Return (x, y) of the center of cell containing provided text 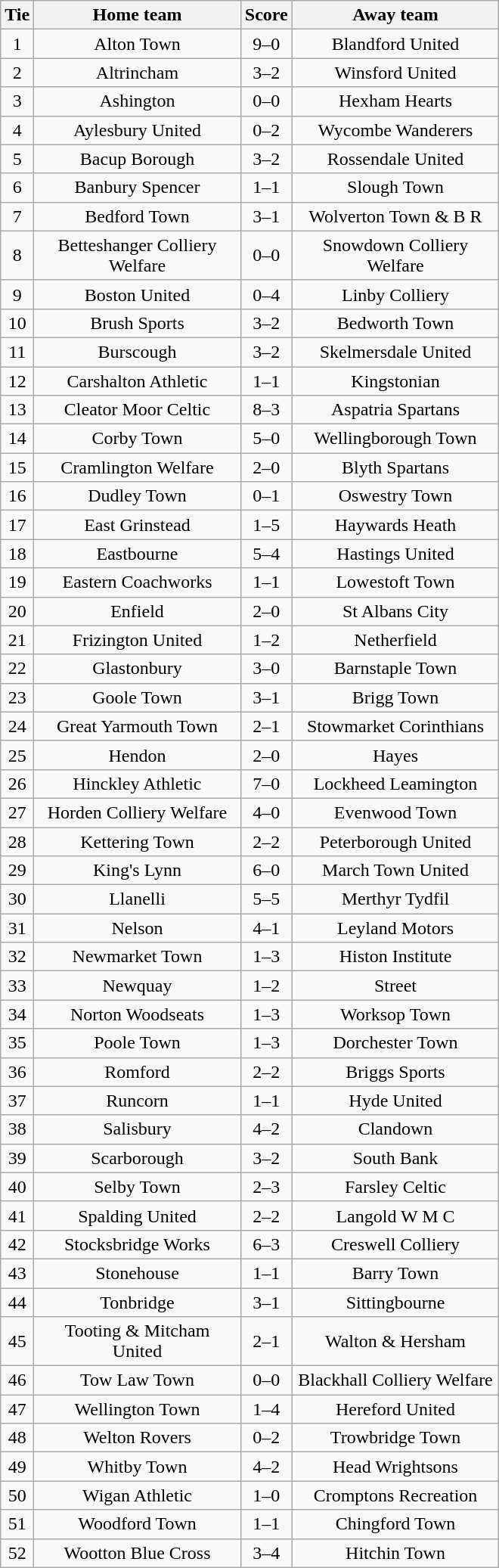
Farsley Celtic (395, 1187)
Hyde United (395, 1101)
Langold W M C (395, 1216)
Clandown (395, 1129)
0–4 (266, 294)
9 (17, 294)
Barnstaple Town (395, 669)
Oswestry Town (395, 496)
27 (17, 812)
Stowmarket Corinthians (395, 726)
Brigg Town (395, 697)
Spalding United (138, 1216)
Norton Woodseats (138, 1014)
Rossendale United (395, 159)
48 (17, 1438)
Score (266, 15)
17 (17, 525)
Welton Rovers (138, 1438)
Whitby Town (138, 1467)
9–0 (266, 44)
40 (17, 1187)
7–0 (266, 784)
Boston United (138, 294)
19 (17, 582)
45 (17, 1342)
21 (17, 640)
4 (17, 130)
49 (17, 1467)
8 (17, 256)
5–4 (266, 554)
Brush Sports (138, 323)
Bedworth Town (395, 323)
St Albans City (395, 611)
Briggs Sports (395, 1072)
Hinckley Athletic (138, 784)
Histon Institute (395, 957)
7 (17, 216)
5–0 (266, 439)
Altrincham (138, 73)
33 (17, 986)
Dorchester Town (395, 1043)
Hexham Hearts (395, 101)
13 (17, 410)
Blyth Spartans (395, 467)
Blandford United (395, 44)
Home team (138, 15)
50 (17, 1495)
Scarborough (138, 1158)
3–4 (266, 1553)
43 (17, 1273)
28 (17, 842)
Horden Colliery Welfare (138, 812)
Romford (138, 1072)
Wycombe Wanderers (395, 130)
King's Lynn (138, 871)
6–3 (266, 1244)
14 (17, 439)
6 (17, 188)
30 (17, 899)
Walton & Hersham (395, 1342)
Bacup Borough (138, 159)
Head Wrightsons (395, 1467)
20 (17, 611)
1–5 (266, 525)
Llanelli (138, 899)
Snowdown Colliery Welfare (395, 256)
South Bank (395, 1158)
Tonbridge (138, 1302)
Burscough (138, 352)
Wolverton Town & B R (395, 216)
46 (17, 1380)
Chingford Town (395, 1524)
Winsford United (395, 73)
Salisbury (138, 1129)
Peterborough United (395, 842)
15 (17, 467)
Eastern Coachworks (138, 582)
Stocksbridge Works (138, 1244)
Carshalton Athletic (138, 380)
18 (17, 554)
Alton Town (138, 44)
51 (17, 1524)
Cramlington Welfare (138, 467)
Runcorn (138, 1101)
Great Yarmouth Town (138, 726)
Hitchin Town (395, 1553)
2–3 (266, 1187)
Linby Colliery (395, 294)
12 (17, 380)
Tooting & Mitcham United (138, 1342)
Banbury Spencer (138, 188)
6–0 (266, 871)
2 (17, 73)
Glastonbury (138, 669)
Cleator Moor Celtic (138, 410)
4–0 (266, 812)
Nelson (138, 928)
Wellingborough Town (395, 439)
Hendon (138, 755)
3 (17, 101)
Aspatria Spartans (395, 410)
Wellington Town (138, 1409)
Trowbridge Town (395, 1438)
Betteshanger Colliery Welfare (138, 256)
42 (17, 1244)
Corby Town (138, 439)
41 (17, 1216)
31 (17, 928)
Creswell Colliery (395, 1244)
4–1 (266, 928)
26 (17, 784)
52 (17, 1553)
16 (17, 496)
23 (17, 697)
Woodford Town (138, 1524)
Selby Town (138, 1187)
37 (17, 1101)
Slough Town (395, 188)
24 (17, 726)
Eastbourne (138, 554)
Frizington United (138, 640)
1–4 (266, 1409)
Evenwood Town (395, 812)
Goole Town (138, 697)
1 (17, 44)
Aylesbury United (138, 130)
Dudley Town (138, 496)
Away team (395, 15)
38 (17, 1129)
5–5 (266, 899)
Wigan Athletic (138, 1495)
Stonehouse (138, 1273)
Leyland Motors (395, 928)
Newquay (138, 986)
Hayes (395, 755)
Sittingbourne (395, 1302)
East Grinstead (138, 525)
44 (17, 1302)
Newmarket Town (138, 957)
Street (395, 986)
Haywards Heath (395, 525)
Worksop Town (395, 1014)
Skelmersdale United (395, 352)
25 (17, 755)
35 (17, 1043)
Lockheed Leamington (395, 784)
March Town United (395, 871)
Netherfield (395, 640)
Tie (17, 15)
34 (17, 1014)
Blackhall Colliery Welfare (395, 1380)
5 (17, 159)
47 (17, 1409)
Tow Law Town (138, 1380)
Kingstonian (395, 380)
22 (17, 669)
Barry Town (395, 1273)
32 (17, 957)
11 (17, 352)
Merthyr Tydfil (395, 899)
Lowestoft Town (395, 582)
3–0 (266, 669)
1–0 (266, 1495)
Hastings United (395, 554)
8–3 (266, 410)
36 (17, 1072)
39 (17, 1158)
0–1 (266, 496)
29 (17, 871)
Cromptons Recreation (395, 1495)
Hereford United (395, 1409)
Wootton Blue Cross (138, 1553)
Ashington (138, 101)
Poole Town (138, 1043)
Kettering Town (138, 842)
Bedford Town (138, 216)
10 (17, 323)
Enfield (138, 611)
